Provide the (X, Y) coordinate of the cell's center where the given text is located.  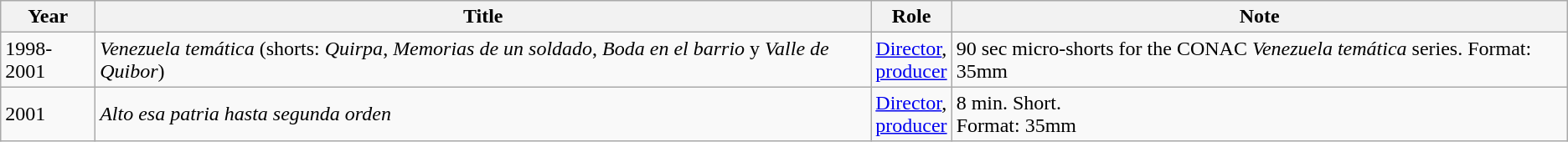
90 sec micro-shorts for the CONAC Venezuela temática series. Format: 35mm (1260, 60)
8 min. Short.Format: 35mm (1260, 114)
Note (1260, 17)
Alto esa patria hasta segunda orden (483, 114)
2001 (49, 114)
Year (49, 17)
Title (483, 17)
Venezuela temática (shorts: Quirpa, Memorias de un soldado, Boda en el barrio y Valle de Quibor) (483, 60)
1998-2001 (49, 60)
Role (911, 17)
